Determine the (X, Y) coordinate at the center of the cell enclosing the given text.  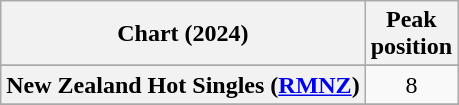
8 (411, 85)
Peakposition (411, 34)
Chart (2024) (183, 34)
New Zealand Hot Singles (RMNZ) (183, 85)
